Pinpoint the cell where the given text exists, returning its [X, Y] midpoint coordinate. 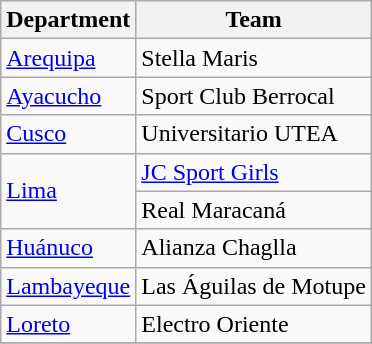
Real Maracaná [254, 210]
Ayacucho [68, 96]
Electro Oriente [254, 324]
Team [254, 20]
Cusco [68, 134]
Arequipa [68, 58]
Las Águilas de Motupe [254, 286]
Stella Maris [254, 58]
Universitario UTEA [254, 134]
Alianza Chaglla [254, 248]
Lambayeque [68, 286]
Loreto [68, 324]
Department [68, 20]
Sport Club Berrocal [254, 96]
Lima [68, 191]
Huánuco [68, 248]
JC Sport Girls [254, 172]
